Pinpoint the cell where the given text exists, returning its [X, Y] midpoint coordinate. 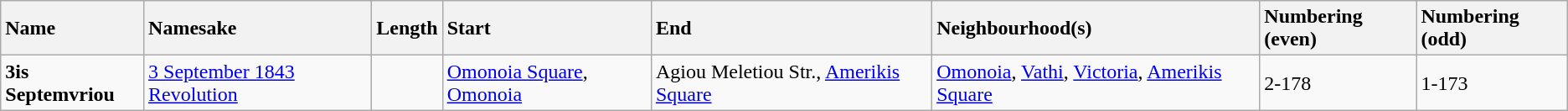
Name [72, 29]
3 September 1843 Revolution [258, 82]
Numbering (odd) [1492, 29]
1-173 [1492, 82]
Neighbourhood(s) [1096, 29]
End [791, 29]
Omonoia Square, Omonoia [546, 82]
Numbering (even) [1338, 29]
Length [407, 29]
3is Septemvriou [72, 82]
Namesake [258, 29]
Start [546, 29]
Omonoia, Vathi, Victoria, Amerikis Square [1096, 82]
Agiou Meletiou Str., Amerikis Square [791, 82]
2-178 [1338, 82]
